From the cell containing the given text, extract its center point as (X, Y) coordinate. 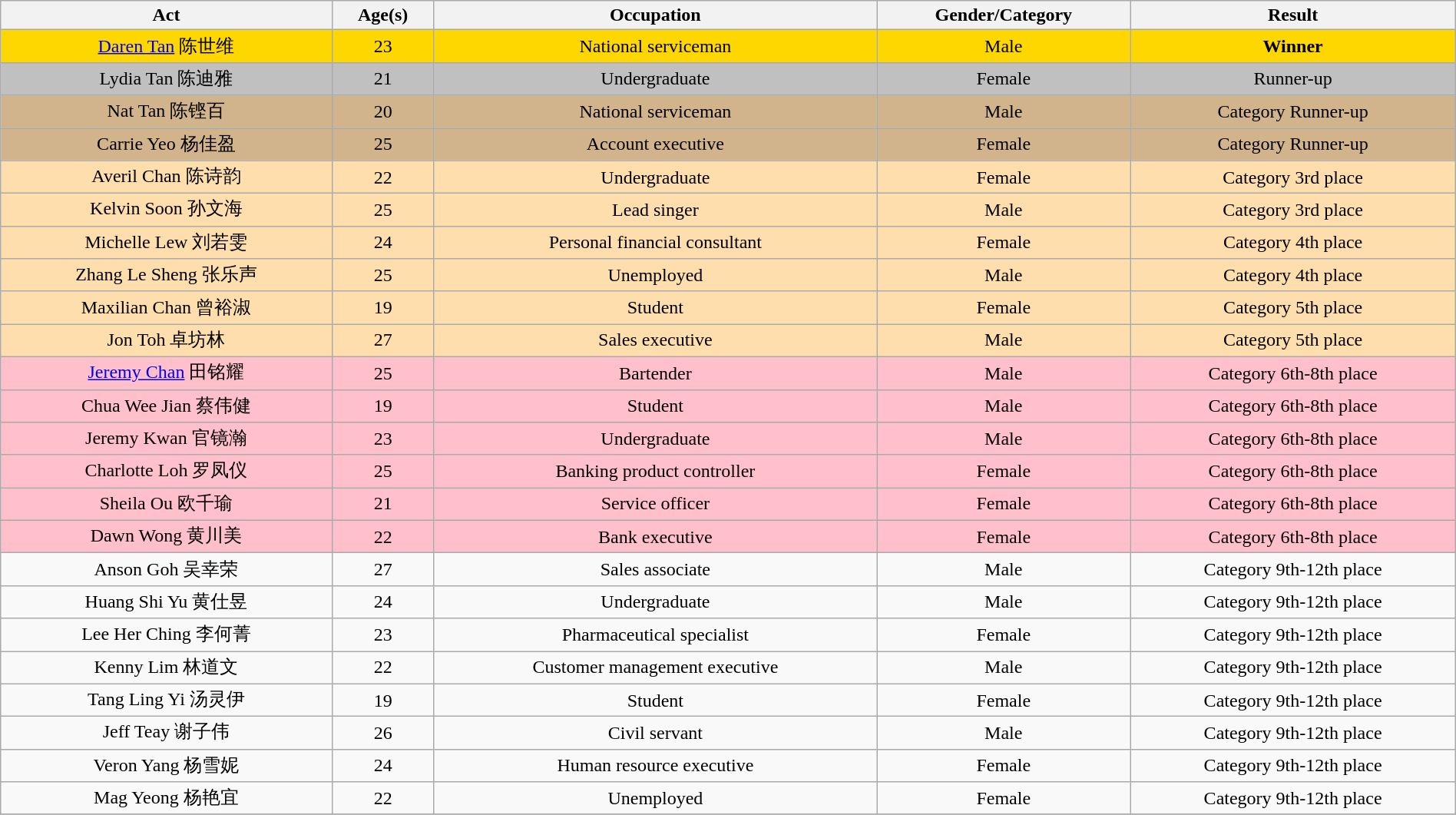
Zhang Le Sheng 张乐声 (166, 275)
Huang Shi Yu 黄仕昱 (166, 602)
Sales associate (655, 570)
Bartender (655, 373)
Sales executive (655, 341)
Kenny Lim 林道文 (166, 668)
Bank executive (655, 536)
Daren Tan 陈世维 (166, 46)
Veron Yang 杨雪妮 (166, 765)
20 (382, 112)
Age(s) (382, 15)
Personal financial consultant (655, 243)
Sheila Ou 欧千瑜 (166, 504)
26 (382, 733)
Maxilian Chan 曾裕淑 (166, 307)
Jeremy Kwan 官镜瀚 (166, 439)
Customer management executive (655, 668)
Result (1293, 15)
Banking product controller (655, 472)
Jon Toh 卓坊林 (166, 341)
Michelle Lew 刘若雯 (166, 243)
Dawn Wong 黄川美 (166, 536)
Lee Her Ching 李何菁 (166, 634)
Carrie Yeo 杨佳盈 (166, 144)
Anson Goh 吴幸荣 (166, 570)
Human resource executive (655, 765)
Runner-up (1293, 78)
Tang Ling Yi 汤灵伊 (166, 701)
Occupation (655, 15)
Gender/Category (1004, 15)
Civil servant (655, 733)
Averil Chan 陈诗韵 (166, 177)
Charlotte Loh 罗凤仪 (166, 472)
Act (166, 15)
Lydia Tan 陈迪雅 (166, 78)
Account executive (655, 144)
Winner (1293, 46)
Lead singer (655, 210)
Jeremy Chan 田铭耀 (166, 373)
Service officer (655, 504)
Mag Yeong 杨艳宜 (166, 799)
Chua Wee Jian 蔡伟健 (166, 406)
Jeff Teay 谢子伟 (166, 733)
Pharmaceutical specialist (655, 634)
Nat Tan 陈铿百 (166, 112)
Kelvin Soon 孙文海 (166, 210)
